Pinpoint the cell where the given text exists, returning its (X, Y) midpoint coordinate. 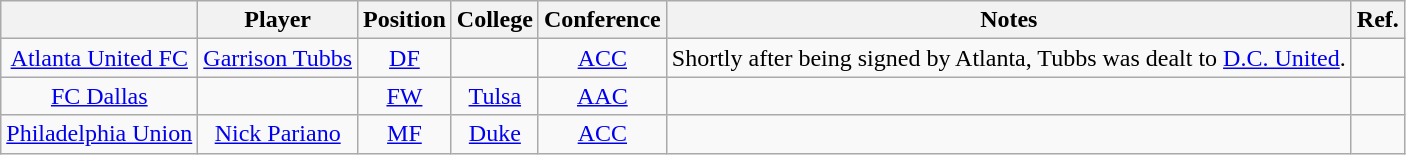
FC Dallas (100, 96)
DF (405, 58)
Nick Pariano (278, 134)
Atlanta United FC (100, 58)
Player (278, 20)
College (494, 20)
Tulsa (494, 96)
Duke (494, 134)
Garrison Tubbs (278, 58)
Ref. (1378, 20)
Conference (602, 20)
Philadelphia Union (100, 134)
MF (405, 134)
FW (405, 96)
Position (405, 20)
AAC (602, 96)
Notes (1008, 20)
Shortly after being signed by Atlanta, Tubbs was dealt to D.C. United. (1008, 58)
